Capture the cell that displays the provided text and extract its (x, y) central coordinate. 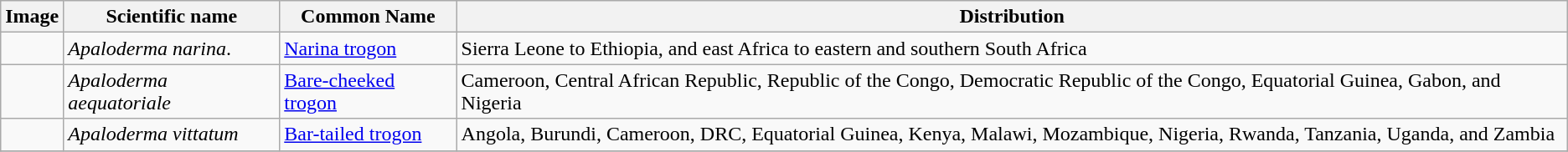
Apaloderma vittatum (172, 134)
Apaloderma aequatoriale (172, 92)
Bare-cheeked trogon (369, 92)
Distribution (1012, 17)
Cameroon, Central African Republic, Republic of the Congo, Democratic Republic of the Congo, Equatorial Guinea, Gabon, and Nigeria (1012, 92)
Narina trogon (369, 48)
Angola, Burundi, Cameroon, DRC, Equatorial Guinea, Kenya, Malawi, Mozambique, Nigeria, Rwanda, Tanzania, Uganda, and Zambia (1012, 134)
Apaloderma narina. (172, 48)
Sierra Leone to Ethiopia, and east Africa to eastern and southern South Africa (1012, 48)
Image (32, 17)
Bar-tailed trogon (369, 134)
Scientific name (172, 17)
Common Name (369, 17)
